Search for the cell housing the specified text and yield its (X, Y) center coordinate. 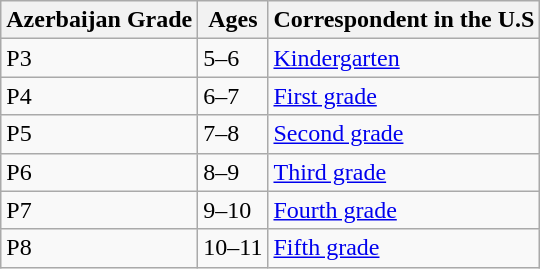
Fifth grade (404, 248)
5–6 (233, 58)
7–8 (233, 134)
P5 (100, 134)
P7 (100, 210)
P3 (100, 58)
Kindergarten (404, 58)
10–11 (233, 248)
Second grade (404, 134)
Third grade (404, 172)
8–9 (233, 172)
9–10 (233, 210)
P6 (100, 172)
Ages (233, 20)
First grade (404, 96)
Azerbaijan Grade (100, 20)
P8 (100, 248)
6–7 (233, 96)
Fourth grade (404, 210)
P4 (100, 96)
Correspondent in the U.S (404, 20)
